Output the [X, Y] coordinate of the center of the cell containing the given text.  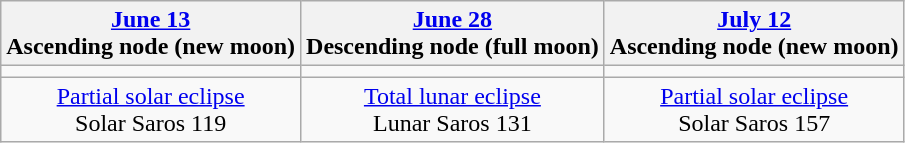
July 12Ascending node (new moon) [754, 34]
June 28Descending node (full moon) [453, 34]
Total lunar eclipseLunar Saros 131 [453, 110]
Partial solar eclipseSolar Saros 119 [151, 110]
June 13Ascending node (new moon) [151, 34]
Partial solar eclipseSolar Saros 157 [754, 110]
